Detect which cell encompasses the target text, then output its [X, Y] center coordinate. 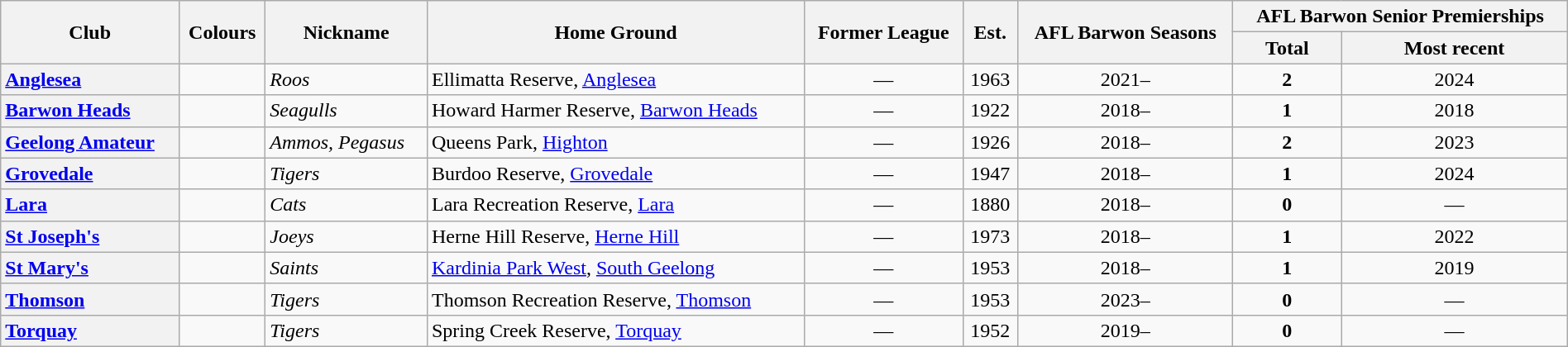
2019– [1126, 330]
Seagulls [347, 111]
2023– [1126, 299]
Thomson [90, 299]
Lara [90, 205]
Nickname [347, 32]
St Joseph's [90, 236]
Home Ground [615, 32]
1963 [991, 79]
1926 [991, 142]
AFL Barwon Senior Premierships [1400, 17]
2023 [1454, 142]
Burdoo Reserve, Grovedale [615, 173]
Geelong Amateur [90, 142]
Lara Recreation Reserve, Lara [615, 205]
Thomson Recreation Reserve, Thomson [615, 299]
1922 [991, 111]
1973 [991, 236]
Kardinia Park West, South Geelong [615, 268]
Most recent [1454, 48]
Total [1287, 48]
2019 [1454, 268]
Saints [347, 268]
Cats [347, 205]
Barwon Heads [90, 111]
Torquay [90, 330]
Howard Harmer Reserve, Barwon Heads [615, 111]
AFL Barwon Seasons [1126, 32]
Ammos, Pegasus [347, 142]
Grovedale [90, 173]
Roos [347, 79]
Herne Hill Reserve, Herne Hill [615, 236]
Ellimatta Reserve, Anglesea [615, 79]
1880 [991, 205]
Est. [991, 32]
Club [90, 32]
Former League [883, 32]
Spring Creek Reserve, Torquay [615, 330]
1947 [991, 173]
2022 [1454, 236]
Colours [222, 32]
2021– [1126, 79]
Joeys [347, 236]
St Mary's [90, 268]
Queens Park, Highton [615, 142]
2018 [1454, 111]
1952 [991, 330]
Anglesea [90, 79]
